Pinpoint the cell where the given text exists, returning its [x, y] midpoint coordinate. 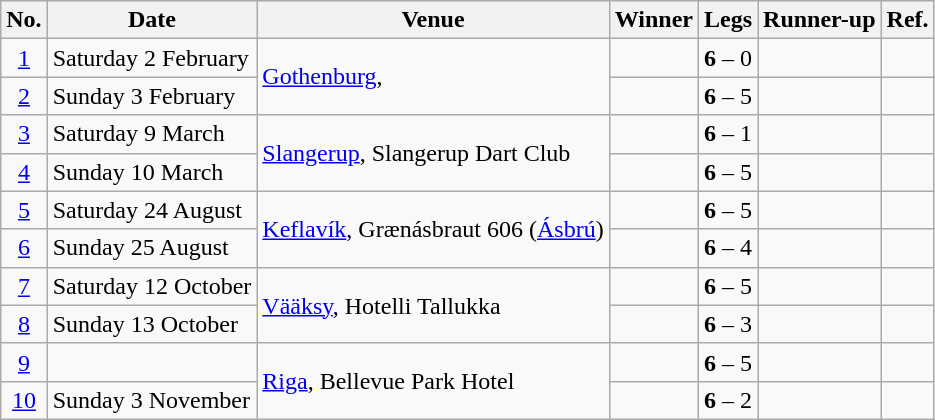
6 – 2 [728, 400]
Date [152, 20]
Saturday 9 March [152, 134]
Ref. [908, 20]
No. [24, 20]
1 [24, 58]
Slangerup, Slangerup Dart Club [433, 153]
Keflavík, Grænásbraut 606 (Ásbrú) [433, 229]
Sunday 3 November [152, 400]
5 [24, 210]
Sunday 13 October [152, 324]
Runner-up [820, 20]
6 – 0 [728, 58]
8 [24, 324]
Saturday 12 October [152, 286]
Sunday 3 February [152, 96]
Winner [654, 20]
6 – 4 [728, 248]
Venue [433, 20]
7 [24, 286]
Vääksy, Hotelli Tallukka [433, 305]
2 [24, 96]
Legs [728, 20]
6 – 3 [728, 324]
3 [24, 134]
Riga, Bellevue Park Hotel [433, 381]
4 [24, 172]
Sunday 10 March [152, 172]
Saturday 24 August [152, 210]
Saturday 2 February [152, 58]
6 [24, 248]
Gothenburg, [433, 77]
6 – 1 [728, 134]
Sunday 25 August [152, 248]
10 [24, 400]
9 [24, 362]
